Extract the [x, y] coordinate from the center of the cell holding the provided text.  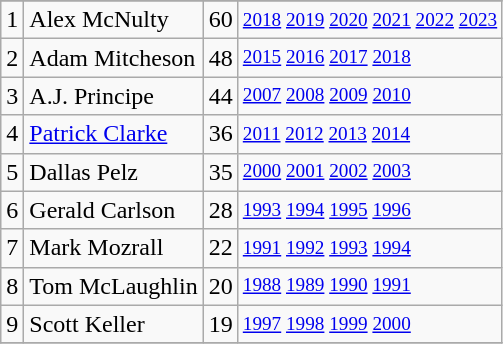
2000 2001 2002 2003 [370, 172]
9 [12, 324]
8 [12, 286]
Gerald Carlson [114, 210]
48 [220, 58]
Dallas Pelz [114, 172]
28 [220, 210]
2007 2008 2009 2010 [370, 96]
7 [12, 248]
20 [220, 286]
Patrick Clarke [114, 134]
22 [220, 248]
2 [12, 58]
6 [12, 210]
3 [12, 96]
4 [12, 134]
Scott Keller [114, 324]
1991 1992 1993 1994 [370, 248]
1988 1989 1990 1991 [370, 286]
Adam Mitcheson [114, 58]
5 [12, 172]
Alex McNulty [114, 20]
Mark Mozrall [114, 248]
1997 1998 1999 2000 [370, 324]
19 [220, 324]
36 [220, 134]
A.J. Principe [114, 96]
1 [12, 20]
Tom McLaughlin [114, 286]
60 [220, 20]
2015 2016 2017 2018 [370, 58]
2018 2019 2020 2021 2022 2023 [370, 20]
2011 2012 2013 2014 [370, 134]
1993 1994 1995 1996 [370, 210]
35 [220, 172]
44 [220, 96]
